Pinpoint the cell where the given text exists, returning its [x, y] midpoint coordinate. 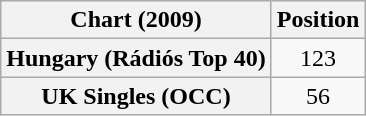
UK Singles (OCC) [136, 96]
56 [318, 96]
Chart (2009) [136, 20]
Hungary (Rádiós Top 40) [136, 58]
123 [318, 58]
Position [318, 20]
